Return [x, y] of the center of cell containing provided text 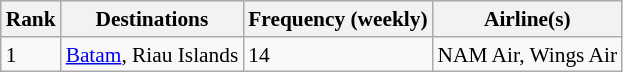
Airline(s) [528, 19]
Rank [31, 19]
Destinations [152, 19]
Frequency (weekly) [338, 19]
